Extract the [X, Y] coordinate from the center of the cell holding the provided text.  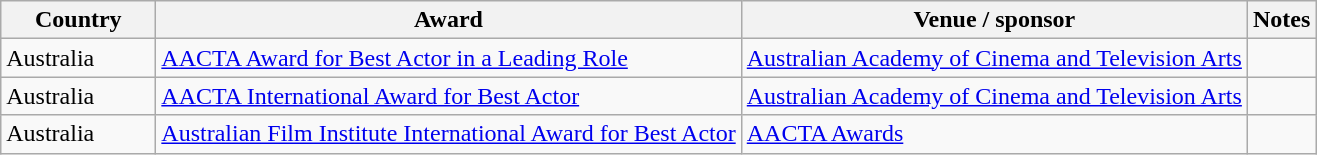
AACTA Award for Best Actor in a Leading Role [448, 58]
AACTA Awards [994, 134]
AACTA International Award for Best Actor [448, 96]
Australian Film Institute International Award for Best Actor [448, 134]
Country [78, 20]
Notes [1281, 20]
Award [448, 20]
Venue / sponsor [994, 20]
